Detect which cell encompasses the target text, then output its (X, Y) center coordinate. 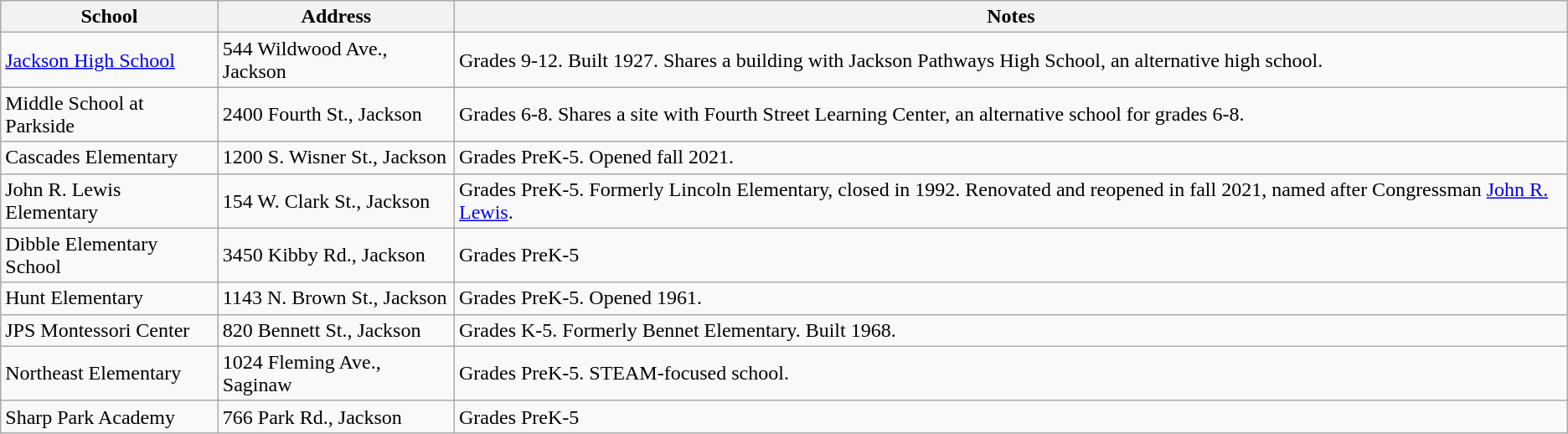
Sharp Park Academy (110, 416)
Address (336, 17)
Grades PreK-5. Opened 1961. (1010, 298)
1200 S. Wisner St., Jackson (336, 158)
John R. Lewis Elementary (110, 201)
1143 N. Brown St., Jackson (336, 298)
3450 Kibby Rd., Jackson (336, 255)
Dibble Elementary School (110, 255)
154 W. Clark St., Jackson (336, 201)
820 Bennett St., Jackson (336, 330)
Hunt Elementary (110, 298)
766 Park Rd., Jackson (336, 416)
544 Wildwood Ave., Jackson (336, 60)
Grades PreK-5. STEAM-focused school. (1010, 374)
School (110, 17)
Cascades Elementary (110, 158)
Jackson High School (110, 60)
Grades 6-8. Shares a site with Fourth Street Learning Center, an alternative school for grades 6-8. (1010, 114)
Northeast Elementary (110, 374)
Grades PreK-5. Formerly Lincoln Elementary, closed in 1992. Renovated and reopened in fall 2021, named after Congressman John R. Lewis. (1010, 201)
Grades PreK-5. Opened fall 2021. (1010, 158)
Notes (1010, 17)
JPS Montessori Center (110, 330)
Grades 9-12. Built 1927. Shares a building with Jackson Pathways High School, an alternative high school. (1010, 60)
Grades K-5. Formerly Bennet Elementary. Built 1968. (1010, 330)
1024 Fleming Ave., Saginaw (336, 374)
Middle School at Parkside (110, 114)
2400 Fourth St., Jackson (336, 114)
